Determine the (x, y) coordinate at the center of the cell enclosing the given text.  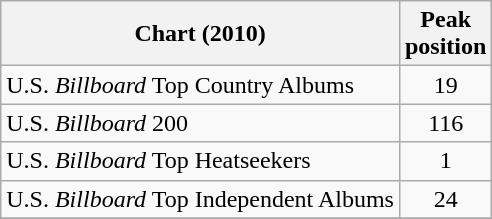
U.S. Billboard Top Independent Albums (200, 199)
U.S. Billboard Top Country Albums (200, 85)
116 (445, 123)
24 (445, 199)
1 (445, 161)
U.S. Billboard Top Heatseekers (200, 161)
Chart (2010) (200, 34)
Peakposition (445, 34)
U.S. Billboard 200 (200, 123)
19 (445, 85)
